Return the [x, y] coordinate for the center point of the cell that contains the specified text.  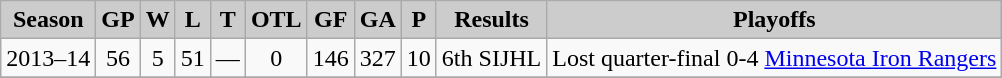
56 [118, 58]
GP [118, 20]
51 [192, 58]
T [228, 20]
GA [378, 20]
Season [48, 20]
146 [330, 58]
0 [276, 58]
2013–14 [48, 58]
10 [418, 58]
GF [330, 20]
L [192, 20]
P [418, 20]
5 [158, 58]
Playoffs [774, 20]
W [158, 20]
Results [491, 20]
6th SIJHL [491, 58]
327 [378, 58]
Lost quarter-final 0-4 Minnesota Iron Rangers [774, 58]
OTL [276, 20]
— [228, 58]
